Detect which cell encompasses the target text, then output its (X, Y) center coordinate. 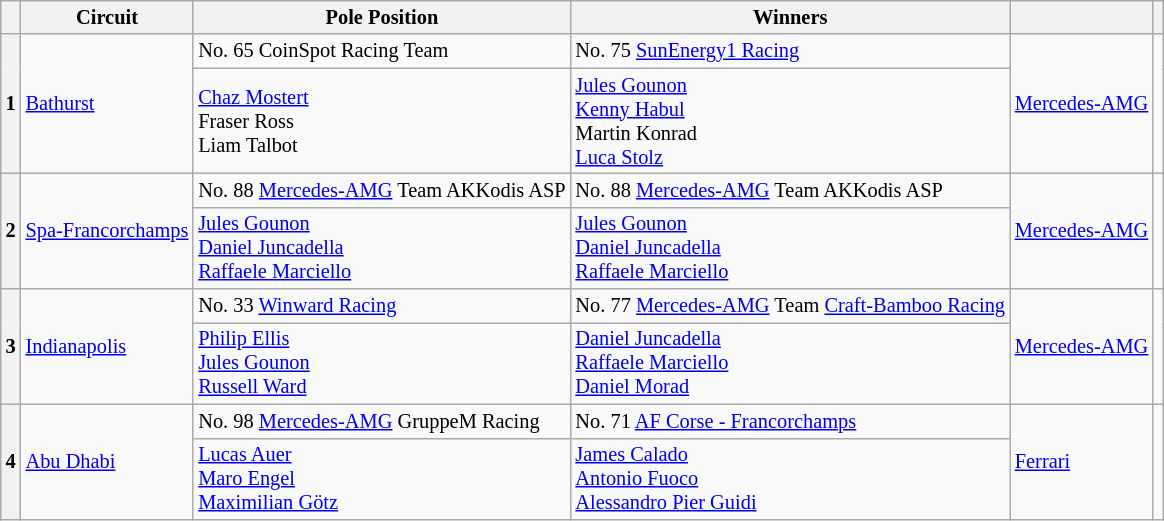
Lucas Auer Maro Engel Maximilian Götz (382, 479)
James Calado Antonio Fuoco Alessandro Pier Guidi (790, 479)
No. 71 AF Corse - Francorchamps (790, 421)
Winners (790, 17)
Abu Dhabi (108, 462)
3 (11, 346)
Philip Ellis Jules Gounon Russell Ward (382, 363)
4 (11, 462)
Circuit (108, 17)
No. 77 Mercedes-AMG Team Craft-Bamboo Racing (790, 306)
1 (11, 104)
2 (11, 230)
Pole Position (382, 17)
Indianapolis (108, 346)
No. 98 Mercedes-AMG GruppeM Racing (382, 421)
Daniel Juncadella Raffaele Marciello Daniel Morad (790, 363)
No. 65 CoinSpot Racing Team (382, 51)
Chaz Mostert Fraser Ross Liam Talbot (382, 121)
Jules Gounon Kenny Habul Martin Konrad Luca Stolz (790, 121)
No. 33 Winward Racing (382, 306)
Spa-Francorchamps (108, 230)
Bathurst (108, 104)
No. 75 SunEnergy1 Racing (790, 51)
Ferrari (1082, 462)
